Detect which cell encompasses the target text, then output its (X, Y) center coordinate. 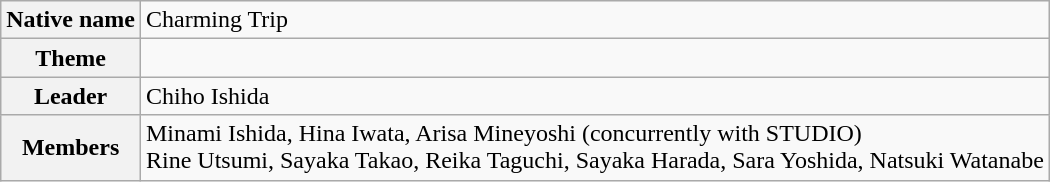
Leader (71, 96)
Charming Trip (594, 20)
Native name (71, 20)
Theme (71, 58)
Members (71, 148)
Chiho Ishida (594, 96)
